Search for the cell housing the specified text and yield its [x, y] center coordinate. 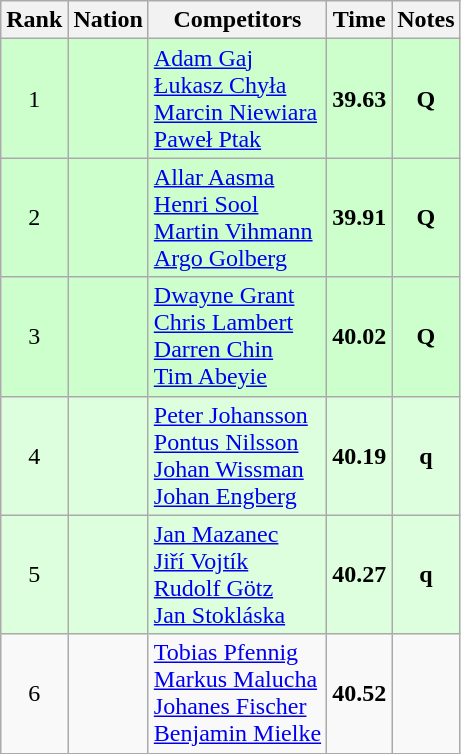
Jan MazanecJiří VojtíkRudolf GötzJan Stokláska [237, 574]
4 [34, 456]
1 [34, 98]
Peter JohanssonPontus NilssonJohan WissmanJohan Engberg [237, 456]
Allar AasmaHenri SoolMartin VihmannArgo Golberg [237, 218]
39.63 [360, 98]
40.19 [360, 456]
6 [34, 694]
Notes [426, 20]
Time [360, 20]
39.91 [360, 218]
3 [34, 336]
2 [34, 218]
40.02 [360, 336]
Competitors [237, 20]
Nation [108, 20]
40.27 [360, 574]
Dwayne GrantChris LambertDarren ChinTim Abeyie [237, 336]
Rank [34, 20]
Tobias PfennigMarkus MaluchaJohanes FischerBenjamin Mielke [237, 694]
Adam GajŁukasz ChyłaMarcin NiewiaraPaweł Ptak [237, 98]
5 [34, 574]
40.52 [360, 694]
